Pinpoint the cell where the given text exists, returning its [X, Y] midpoint coordinate. 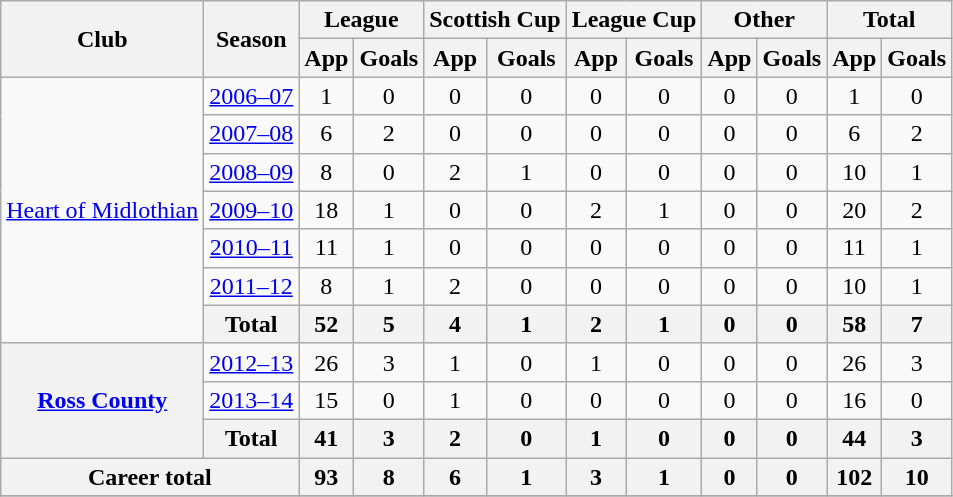
18 [326, 210]
Scottish Cup [495, 20]
Season [252, 39]
Club [102, 39]
15 [326, 400]
52 [326, 324]
2008–09 [252, 172]
58 [854, 324]
Other [764, 20]
2012–13 [252, 362]
5 [389, 324]
2007–08 [252, 134]
7 [917, 324]
16 [854, 400]
Heart of Midlothian [102, 210]
4 [456, 324]
2009–10 [252, 210]
2011–12 [252, 286]
2013–14 [252, 400]
44 [854, 438]
41 [326, 438]
2010–11 [252, 248]
93 [326, 477]
Career total [150, 477]
Ross County [102, 400]
League Cup [634, 20]
League [362, 20]
2006–07 [252, 96]
102 [854, 477]
20 [854, 210]
